Find where the given text appears and provide that cell's center as [x, y] coordinate. 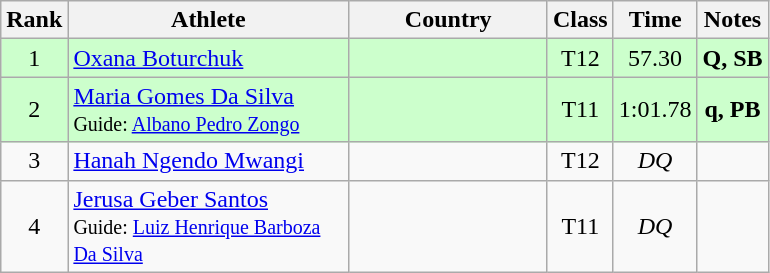
Jerusa Geber SantosGuide: Luiz Henrique Barboza Da Silva [208, 226]
Q, SB [732, 58]
Time [655, 20]
1 [34, 58]
3 [34, 161]
2 [34, 110]
Hanah Ngendo Mwangi [208, 161]
q, PB [732, 110]
Class [580, 20]
Rank [34, 20]
Maria Gomes Da SilvaGuide: Albano Pedro Zongo [208, 110]
Athlete [208, 20]
Notes [732, 20]
57.30 [655, 58]
4 [34, 226]
1:01.78 [655, 110]
Country [448, 20]
Oxana Boturchuk [208, 58]
